For the text-containing cell, return its midpoint in (X, Y) coordinate format. 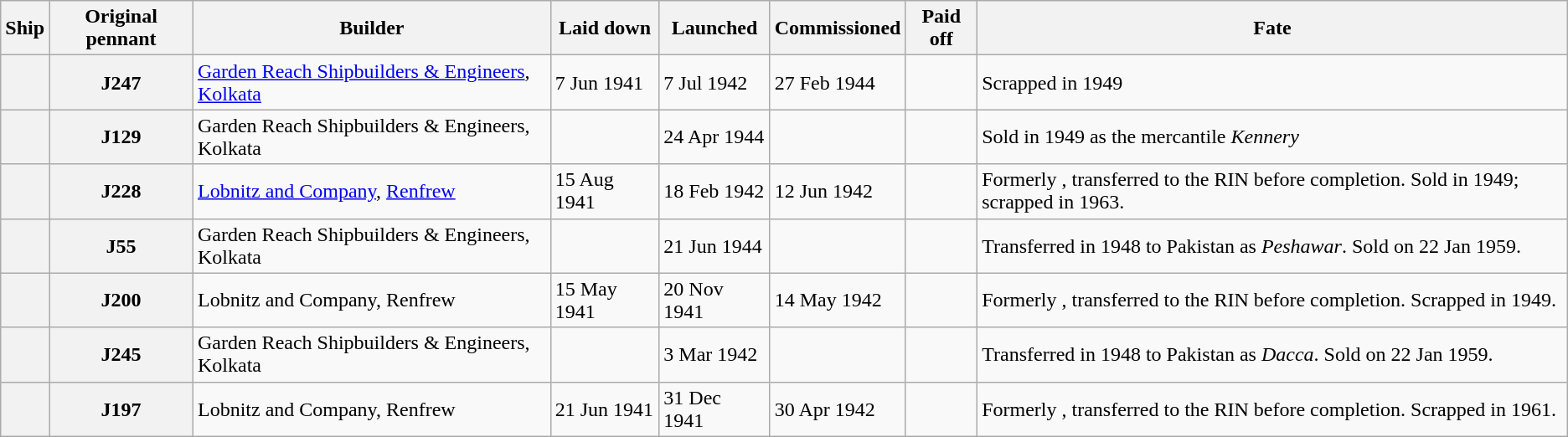
20 Nov 1941 (714, 300)
Laid down (605, 28)
12 Jun 1942 (838, 191)
Launched (714, 28)
15 May 1941 (605, 300)
7 Jun 1941 (605, 82)
Ship (25, 28)
J129 (121, 137)
J228 (121, 191)
Formerly , transferred to the RIN before completion. Scrapped in 1961. (1273, 409)
Builder (372, 28)
14 May 1942 (838, 300)
Transferred in 1948 to Pakistan as Dacca. Sold on 22 Jan 1959. (1273, 355)
Fate (1273, 28)
Formerly , transferred to the RIN before completion. Sold in 1949; scrapped in 1963. (1273, 191)
18 Feb 1942 (714, 191)
24 Apr 1944 (714, 137)
21 Jun 1941 (605, 409)
21 Jun 1944 (714, 246)
15 Aug 1941 (605, 191)
J200 (121, 300)
30 Apr 1942 (838, 409)
Commissioned (838, 28)
J197 (121, 409)
J55 (121, 246)
Transferred in 1948 to Pakistan as Peshawar. Sold on 22 Jan 1959. (1273, 246)
Sold in 1949 as the mercantile Kennery (1273, 137)
Formerly , transferred to the RIN before completion. Scrapped in 1949. (1273, 300)
7 Jul 1942 (714, 82)
J247 (121, 82)
Original pennant (121, 28)
Paid off (941, 28)
J245 (121, 355)
Scrapped in 1949 (1273, 82)
31 Dec 1941 (714, 409)
27 Feb 1944 (838, 82)
3 Mar 1942 (714, 355)
